Search for the cell housing the specified text and yield its (x, y) center coordinate. 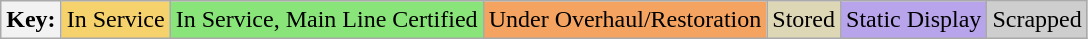
Static Display (914, 20)
Scrapped (1037, 20)
Stored (804, 20)
Key: (31, 20)
In Service (116, 20)
Under Overhaul/Restoration (625, 20)
In Service, Main Line Certified (326, 20)
